Search for the cell housing the specified text and yield its [x, y] center coordinate. 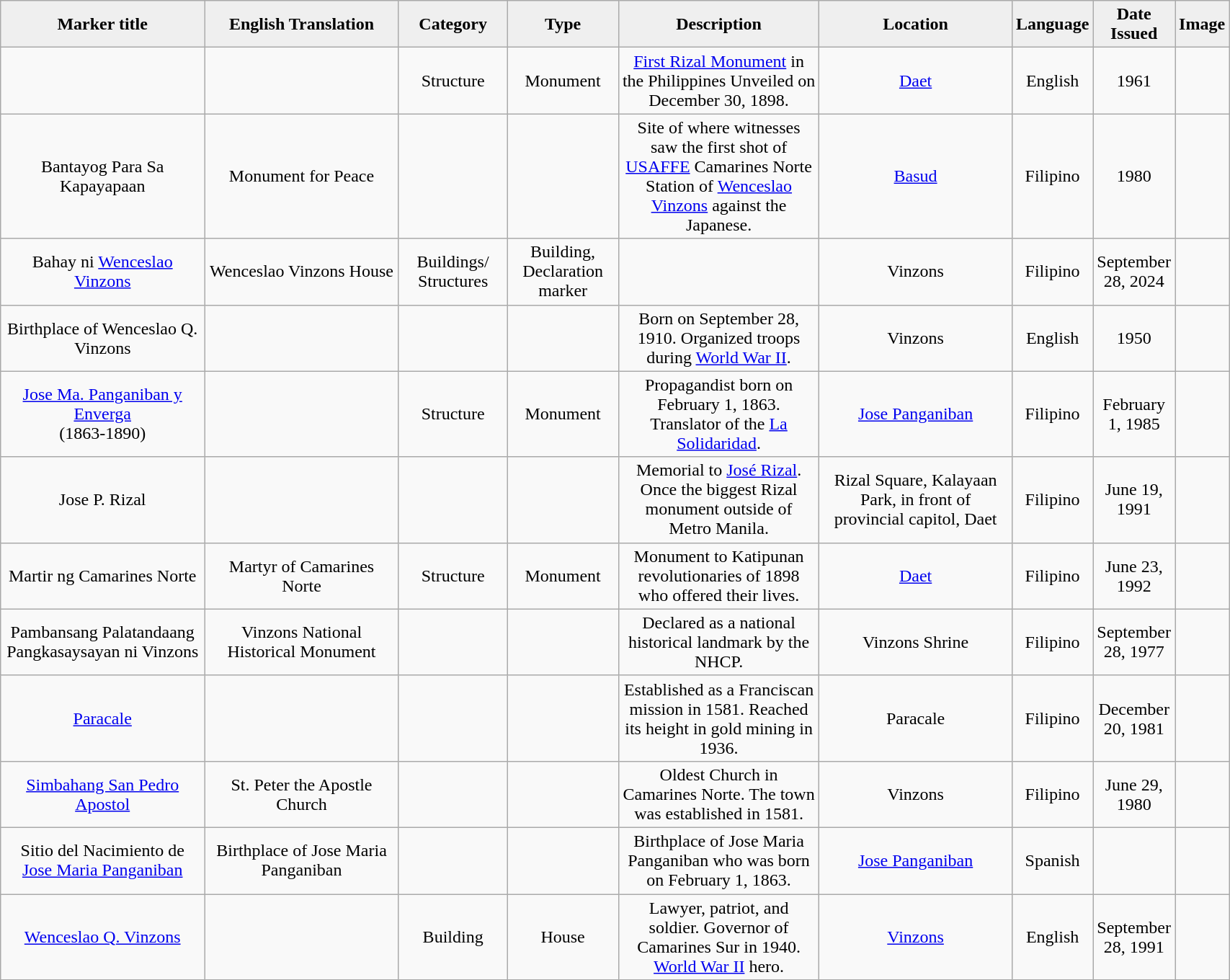
Vinzons Shrine [916, 642]
Category [453, 24]
Birthplace of Jose Maria Panganiban [302, 860]
Born on September 28, 1910. Organized troops during World War II. [718, 338]
Martir ng Camarines Norte [102, 576]
Declared as a national historical landmark by the NHCP. [718, 642]
Pambansang Palatandaang Pangkasaysayan ni Vinzons [102, 642]
Basud [916, 176]
Vinzons National Historical Monument [302, 642]
Buildings/Structures [453, 272]
Bantayog Para Sa Kapayapaan [102, 176]
Building, Declaration marker [563, 272]
Site of where witnesses saw the first shot of USAFFE Camarines Norte Station of Wenceslao Vinzons against the Japanese. [718, 176]
Monument for Peace [302, 176]
June 23, 1992 [1134, 576]
Oldest Church in Camarines Norte. The town was established in 1581. [718, 794]
September 28, 1991 [1134, 937]
Description [718, 24]
1961 [1134, 81]
Wenceslao Q. Vinzons [102, 937]
Lawyer, patriot, and soldier. Governor of Camarines Sur in 1940. World War II hero. [718, 937]
June 29, 1980 [1134, 794]
Type [563, 24]
December 20, 1981 [1134, 718]
Birthplace of Wenceslao Q. Vinzons [102, 338]
June 19, 1991 [1134, 500]
Martyr of Camarines Norte [302, 576]
Wenceslao Vinzons House [302, 272]
Jose P. Rizal [102, 500]
Date Issued [1134, 24]
September 28, 1977 [1134, 642]
Monument to Katipunan revolutionaries of 1898 who offered their lives. [718, 576]
Established as a Franciscan mission in 1581. Reached its height in gold mining in 1936. [718, 718]
Jose Ma. Panganiban y Enverga(1863-1890) [102, 414]
Sitio del Nacimiento de Jose Maria Panganiban [102, 860]
Propagandist born on February 1, 1863. Translator of the La Solidaridad. [718, 414]
1950 [1134, 338]
Image [1202, 24]
English Translation [302, 24]
1980 [1134, 176]
Marker title [102, 24]
September 28, 2024 [1134, 272]
Rizal Square, Kalayaan Park, in front of provincial capitol, Daet [916, 500]
Language [1052, 24]
February 1, 1985 [1134, 414]
Spanish [1052, 860]
First Rizal Monument in the Philippines Unveiled on December 30, 1898. [718, 81]
Simbahang San Pedro Apostol [102, 794]
Bahay ni Wenceslao Vinzons [102, 272]
Building [453, 937]
St. Peter the Apostle Church [302, 794]
House [563, 937]
Memorial to José Rizal. Once the biggest Rizal monument outside of Metro Manila. [718, 500]
Location [916, 24]
Birthplace of Jose Maria Panganiban who was born on February 1, 1863. [718, 860]
